Determine the [x, y] coordinate at the center of the cell enclosing the given text.  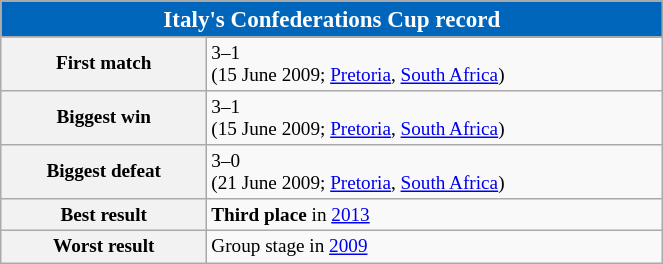
Third place in 2013 [435, 215]
Biggest defeat [104, 172]
Worst result [104, 247]
Group stage in 2009 [435, 247]
First match [104, 64]
Italy's Confederations Cup record [332, 19]
3–0 (21 June 2009; Pretoria, South Africa) [435, 172]
Best result [104, 215]
Biggest win [104, 118]
